Return the [x, y] coordinate for the center point of the cell that contains the specified text.  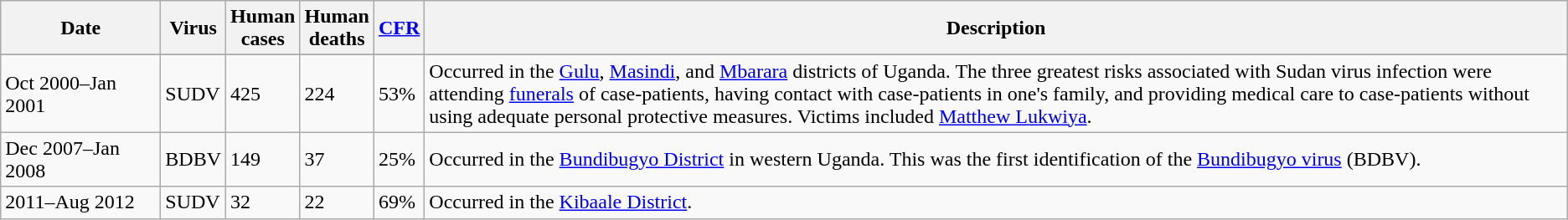
Occurred in the Bundibugyo District in western Uganda. This was the first identification of the Bundibugyo virus (BDBV). [996, 159]
2011–Aug 2012 [80, 202]
149 [263, 159]
Humandeaths [337, 28]
Humancases [263, 28]
425 [263, 94]
Oct 2000–Jan 2001 [80, 94]
Description [996, 28]
53% [399, 94]
Occurred in the Kibaale District. [996, 202]
69% [399, 202]
22 [337, 202]
32 [263, 202]
CFR [399, 28]
BDBV [193, 159]
224 [337, 94]
25% [399, 159]
37 [337, 159]
Virus [193, 28]
Date [80, 28]
Dec 2007–Jan 2008 [80, 159]
